Detect which cell encompasses the target text, then output its [x, y] center coordinate. 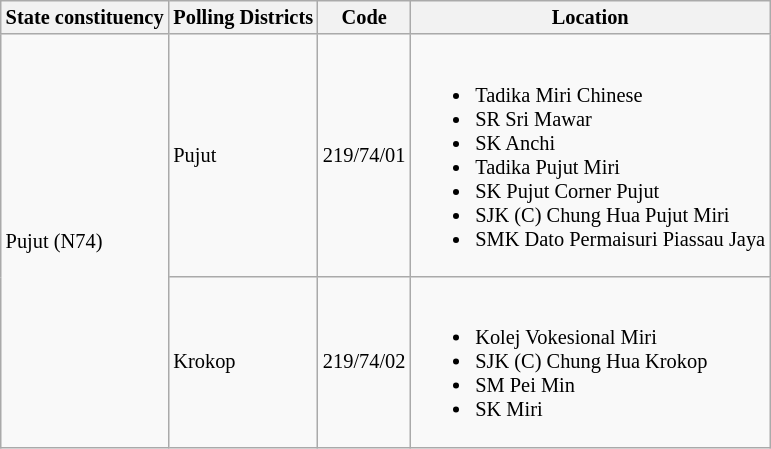
Location [590, 17]
Polling Districts [243, 17]
219/74/02 [364, 361]
State constituency [85, 17]
Krokop [243, 361]
Code [364, 17]
219/74/01 [364, 155]
Kolej Vokesional MiriSJK (C) Chung Hua KrokopSM Pei MinSK Miri [590, 361]
Pujut (N74) [85, 240]
Pujut [243, 155]
Tadika Miri ChineseSR Sri MawarSK AnchiTadika Pujut MiriSK Pujut Corner PujutSJK (C) Chung Hua Pujut MiriSMK Dato Permaisuri Piassau Jaya [590, 155]
